Capture the cell that displays the provided text and extract its (x, y) central coordinate. 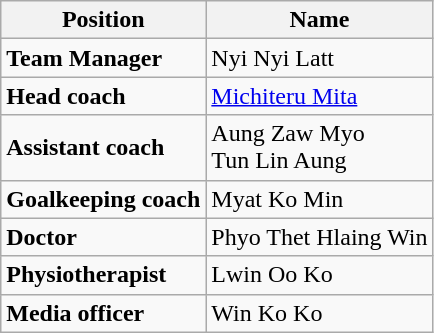
Goalkeeping coach (104, 199)
Aung Zaw Myo Tun Lin Aung (320, 148)
Phyo Thet Hlaing Win (320, 237)
Position (104, 20)
Myat Ko Min (320, 199)
Doctor (104, 237)
Physiotherapist (104, 275)
Win Ko Ko (320, 313)
Head coach (104, 96)
Team Manager (104, 58)
Name (320, 20)
Assistant coach (104, 148)
Nyi Nyi Latt (320, 58)
Media officer (104, 313)
Michiteru Mita (320, 96)
Lwin Oo Ko (320, 275)
